Return the [x, y] coordinate for the center point of the cell that contains the specified text.  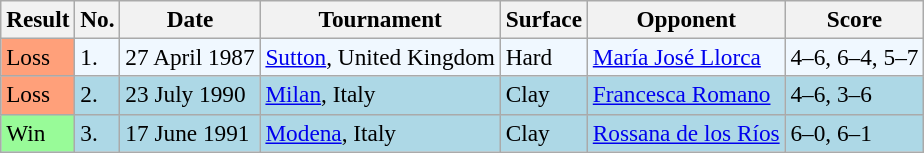
Sutton, United Kingdom [380, 57]
Tournament [380, 19]
Rossana de los Ríos [686, 133]
Francesca Romano [686, 95]
3. [98, 133]
17 June 1991 [190, 133]
María José Llorca [686, 57]
Score [854, 19]
4–6, 3–6 [854, 95]
Result [38, 19]
23 July 1990 [190, 95]
Date [190, 19]
2. [98, 95]
Modena, Italy [380, 133]
4–6, 6–4, 5–7 [854, 57]
Win [38, 133]
27 April 1987 [190, 57]
Surface [544, 19]
Hard [544, 57]
6–0, 6–1 [854, 133]
No. [98, 19]
1. [98, 57]
Opponent [686, 19]
Milan, Italy [380, 95]
